Locate the cell with the specified text and output its (X, Y) center coordinate. 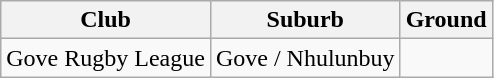
Ground (446, 20)
Suburb (305, 20)
Club (106, 20)
Gove Rugby League (106, 58)
Gove / Nhulunbuy (305, 58)
